Search for the cell housing the specified text and yield its (x, y) center coordinate. 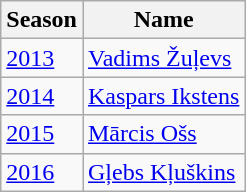
2016 (42, 172)
Kaspars Ikstens (163, 96)
Gļebs Kļuškins (163, 172)
2013 (42, 58)
Mārcis Ošs (163, 134)
Vadims Žuļevs (163, 58)
2014 (42, 96)
Season (42, 20)
Name (163, 20)
2015 (42, 134)
